Return (X, Y) of the center of cell containing provided text 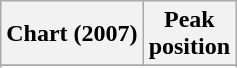
Peakposition (189, 34)
Chart (2007) (72, 34)
